Scan for the cell matching the given text and deliver its (X, Y) coordinate at center. 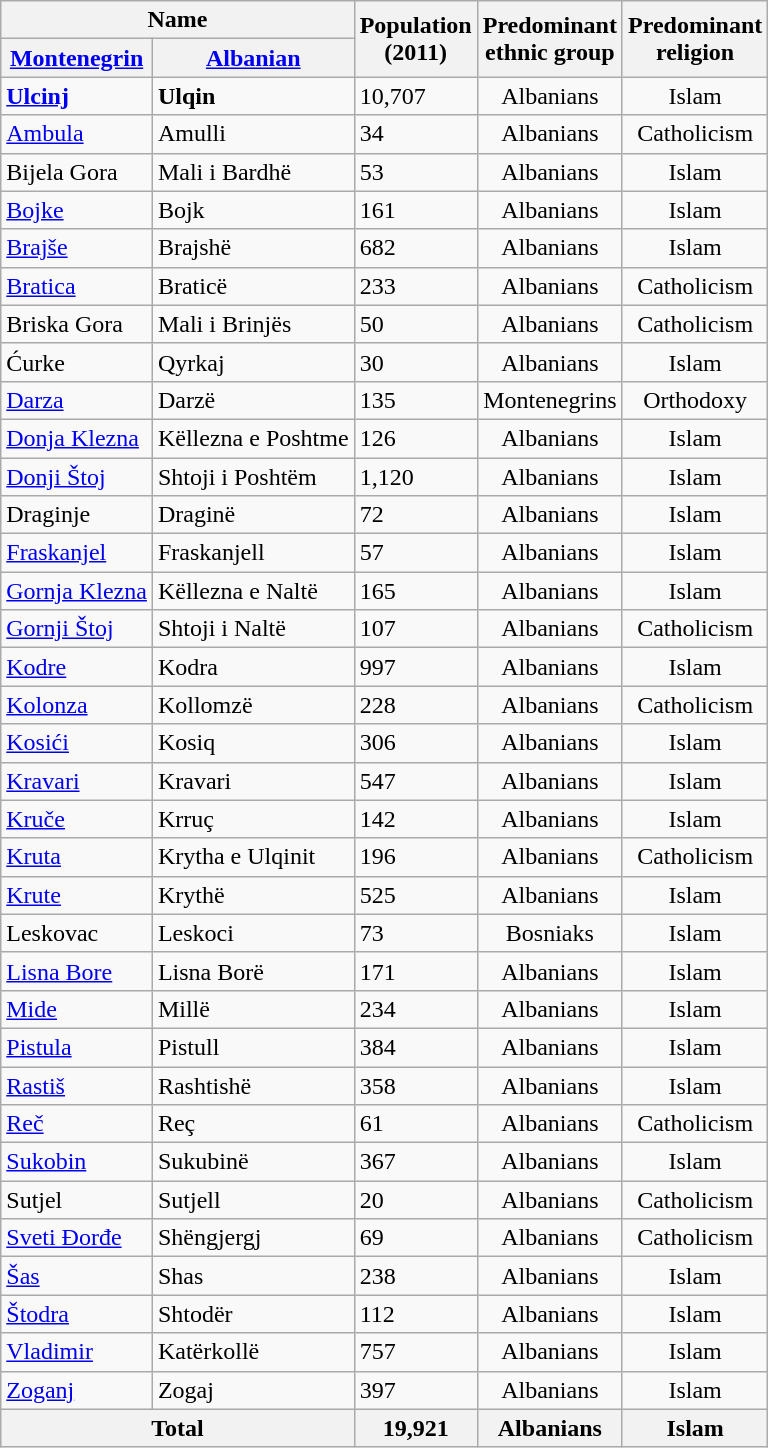
Gornji Štoj (77, 629)
Predominant ethnic group (550, 39)
107 (416, 629)
997 (416, 667)
Predominant religion (694, 39)
196 (416, 857)
Population (2011) (416, 39)
142 (416, 819)
Sutjel (77, 1200)
Ambula (77, 134)
Shëngjergj (253, 1238)
Kollomzë (253, 705)
Amulli (253, 134)
20 (416, 1200)
Bosniaks (550, 933)
Draginë (253, 515)
Katërkollë (253, 1352)
Kruče (77, 819)
Zogaj (253, 1390)
Leskoci (253, 933)
Gornja Klezna (77, 591)
Shtodër (253, 1314)
Štodra (77, 1314)
384 (416, 1047)
Millë (253, 1009)
Shtoji i Naltë (253, 629)
Këllezna e Poshtme (253, 438)
358 (416, 1085)
112 (416, 1314)
Total (178, 1428)
Mali i Brinjës (253, 324)
Ćurke (77, 362)
Draginje (77, 515)
61 (416, 1124)
234 (416, 1009)
Ulqin (253, 96)
50 (416, 324)
171 (416, 971)
69 (416, 1238)
Albanian (253, 58)
757 (416, 1352)
397 (416, 1390)
73 (416, 933)
Šas (77, 1276)
Sutjell (253, 1200)
Zoganj (77, 1390)
Montenegrins (550, 400)
30 (416, 362)
135 (416, 400)
Sveti Đorđe (77, 1238)
Bijela Gora (77, 172)
Montenegrin (77, 58)
Krruç (253, 819)
Shas (253, 1276)
Fraskanjel (77, 553)
Sukubinë (253, 1162)
Rashtishë (253, 1085)
Sukobin (77, 1162)
525 (416, 895)
Darza (77, 400)
Lisna Borë (253, 971)
Qyrkaj (253, 362)
Donja Klezna (77, 438)
233 (416, 286)
126 (416, 438)
Name (178, 20)
Brajše (77, 248)
Kosiq (253, 743)
Kruta (77, 857)
10,707 (416, 96)
Bojk (253, 210)
Briska Gora (77, 324)
Krute (77, 895)
367 (416, 1162)
547 (416, 781)
Rastiš (77, 1085)
Bojke (77, 210)
Lisna Bore (77, 971)
165 (416, 591)
72 (416, 515)
Reç (253, 1124)
Braticë (253, 286)
Reč (77, 1124)
Ulcinj (77, 96)
34 (416, 134)
228 (416, 705)
19,921 (416, 1428)
682 (416, 248)
Kodre (77, 667)
Fraskanjell (253, 553)
Bratica (77, 286)
Darzë (253, 400)
Orthodoxy (694, 400)
Kodra (253, 667)
Krythë (253, 895)
Pistula (77, 1047)
238 (416, 1276)
53 (416, 172)
306 (416, 743)
Kosići (77, 743)
Leskovac (77, 933)
Mide (77, 1009)
Shtoji i Poshtëm (253, 477)
57 (416, 553)
Këllezna e Naltë (253, 591)
Kolonza (77, 705)
1,120 (416, 477)
Brajshë (253, 248)
Mali i Bardhë (253, 172)
Krytha e Ulqinit (253, 857)
Vladimir (77, 1352)
Donji Štoj (77, 477)
Pistull (253, 1047)
161 (416, 210)
